Pinpoint the cell where the given text exists, returning its [X, Y] midpoint coordinate. 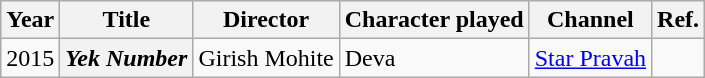
Director [266, 20]
Channel [590, 20]
Ref. [678, 20]
Girish Mohite [266, 58]
Title [126, 20]
Deva [434, 58]
Character played [434, 20]
Year [30, 20]
2015 [30, 58]
Star Pravah [590, 58]
Yek Number [126, 58]
